From the cell containing the given text, extract its center point as (X, Y) coordinate. 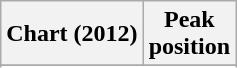
Peakposition (189, 34)
Chart (2012) (72, 34)
